Pinpoint the cell where the given text exists, returning its [x, y] midpoint coordinate. 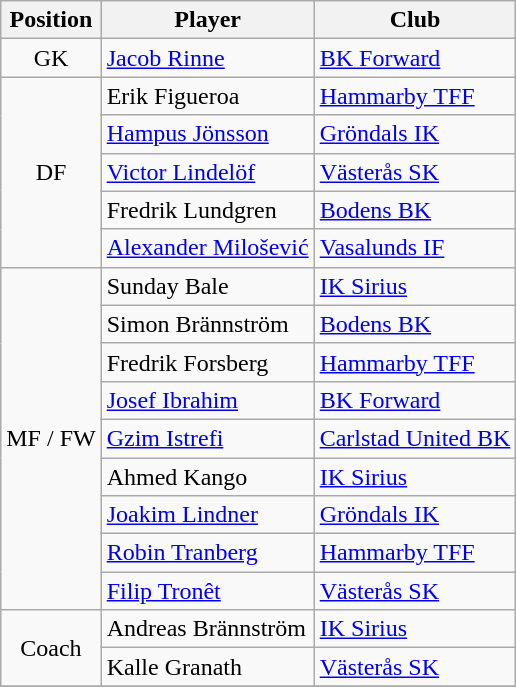
Fredrik Forsberg [208, 362]
Alexander Milošević [208, 248]
Joakim Lindner [208, 515]
DF [51, 172]
Carlstad United BK [415, 438]
Andreas Brännström [208, 629]
Josef Ibrahim [208, 400]
Simon Brännström [208, 324]
MF / FW [51, 438]
Fredrik Lundgren [208, 210]
Gzim Istrefi [208, 438]
Victor Lindelöf [208, 172]
Position [51, 20]
Hampus Jönsson [208, 134]
Player [208, 20]
Filip Tronêt [208, 591]
Kalle Granath [208, 667]
GK [51, 58]
Erik Figueroa [208, 96]
Coach [51, 648]
Jacob Rinne [208, 58]
Robin Tranberg [208, 553]
Sunday Bale [208, 286]
Vasalunds IF [415, 248]
Club [415, 20]
Ahmed Kango [208, 477]
